Output the (X, Y) coordinate of the center of the cell containing the given text.  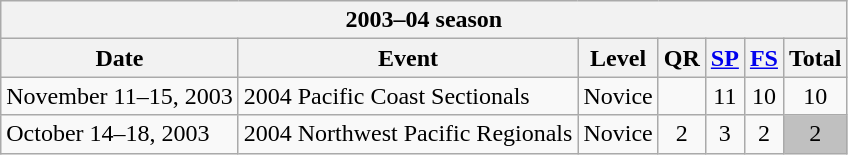
FS (764, 58)
11 (724, 96)
2003–04 season (424, 20)
Date (120, 58)
Level (618, 58)
Event (408, 58)
QR (682, 58)
SP (724, 58)
2004 Pacific Coast Sectionals (408, 96)
October 14–18, 2003 (120, 134)
2004 Northwest Pacific Regionals (408, 134)
November 11–15, 2003 (120, 96)
3 (724, 134)
Total (815, 58)
